Extract the (x, y) coordinate from the center of the cell holding the provided text.  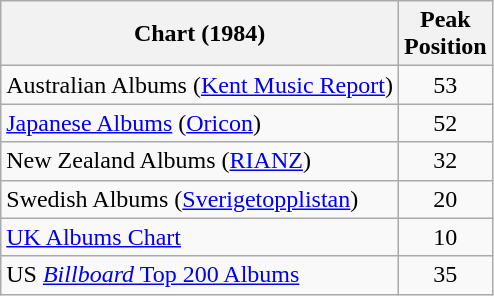
10 (445, 237)
Swedish Albums (Sverigetopplistan) (200, 199)
UK Albums Chart (200, 237)
US Billboard Top 200 Albums (200, 275)
New Zealand Albums (RIANZ) (200, 161)
PeakPosition (445, 34)
52 (445, 123)
35 (445, 275)
53 (445, 85)
Japanese Albums (Oricon) (200, 123)
Australian Albums (Kent Music Report) (200, 85)
32 (445, 161)
Chart (1984) (200, 34)
20 (445, 199)
